From the cell containing the given text, extract its center point as (x, y) coordinate. 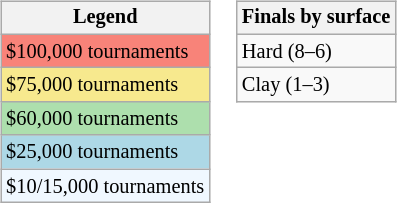
$10/15,000 tournaments (105, 186)
Finals by surface (316, 18)
$25,000 tournaments (105, 152)
Legend (105, 18)
Hard (8–6) (316, 51)
$100,000 tournaments (105, 51)
Clay (1–3) (316, 85)
$75,000 tournaments (105, 85)
$60,000 tournaments (105, 119)
